Output the (X, Y) coordinate of the center of the cell containing the given text.  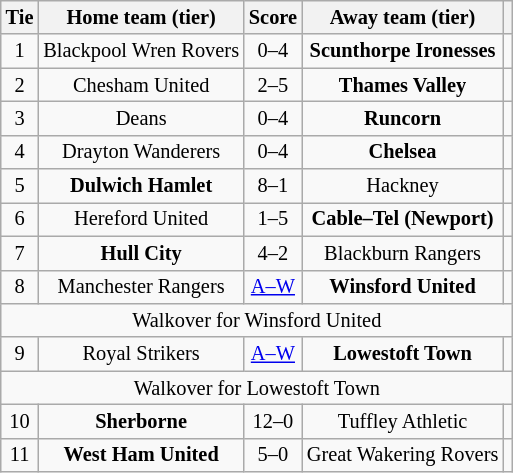
Deans (141, 118)
Tuffley Athletic (402, 421)
Drayton Wanderers (141, 152)
Chelsea (402, 152)
8–1 (273, 186)
Royal Strikers (141, 354)
Great Wakering Rovers (402, 455)
Winsford United (402, 287)
3 (20, 118)
Hull City (141, 253)
Walkover for Lowestoft Town (257, 388)
Scunthorpe Ironesses (402, 51)
10 (20, 421)
Cable–Tel (Newport) (402, 219)
7 (20, 253)
Walkover for Winsford United (257, 320)
2 (20, 85)
Runcorn (402, 118)
8 (20, 287)
West Ham United (141, 455)
1 (20, 51)
9 (20, 354)
Sherborne (141, 421)
Home team (tier) (141, 17)
5 (20, 186)
Lowestoft Town (402, 354)
Tie (20, 17)
Away team (tier) (402, 17)
6 (20, 219)
5–0 (273, 455)
Dulwich Hamlet (141, 186)
Score (273, 17)
Hackney (402, 186)
4 (20, 152)
12–0 (273, 421)
Chesham United (141, 85)
Blackpool Wren Rovers (141, 51)
1–5 (273, 219)
Hereford United (141, 219)
Thames Valley (402, 85)
11 (20, 455)
2–5 (273, 85)
Blackburn Rangers (402, 253)
4–2 (273, 253)
Manchester Rangers (141, 287)
